Output the (X, Y) coordinate of the center of the cell containing the given text.  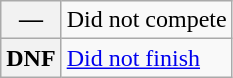
— (31, 20)
Did not finish (146, 58)
Did not compete (146, 20)
DNF (31, 58)
